Return the [x, y] coordinate for the center point of the cell that contains the specified text.  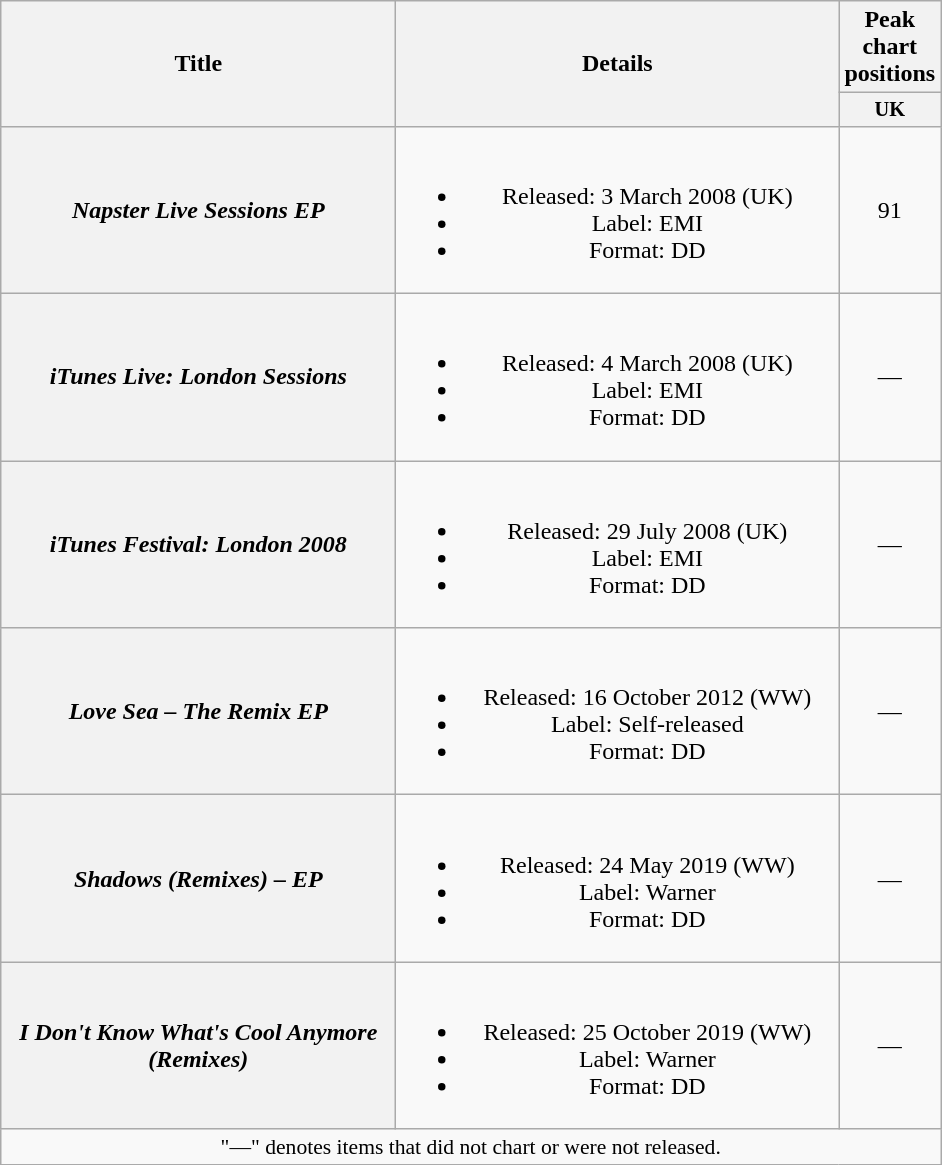
91 [890, 210]
iTunes Festival: London 2008 [198, 544]
Released: 29 July 2008 (UK)Label: EMIFormat: DD [618, 544]
Love Sea – The Remix EP [198, 712]
Released: 24 May 2019 (WW)Label: WarnerFormat: DD [618, 878]
Released: 4 March 2008 (UK)Label: EMIFormat: DD [618, 378]
Released: 3 March 2008 (UK)Label: EMIFormat: DD [618, 210]
iTunes Live: London Sessions [198, 378]
Released: 25 October 2019 (WW)Label: WarnerFormat: DD [618, 1046]
UK [890, 110]
Shadows (Remixes) – EP [198, 878]
Title [198, 64]
I Don't Know What's Cool Anymore (Remixes) [198, 1046]
Released: 16 October 2012 (WW)Label: Self-releasedFormat: DD [618, 712]
Napster Live Sessions EP [198, 210]
Peak chart positions [890, 47]
"—" denotes items that did not chart or were not released. [471, 1147]
Details [618, 64]
